Scan for the cell matching the given text and deliver its [x, y] coordinate at center. 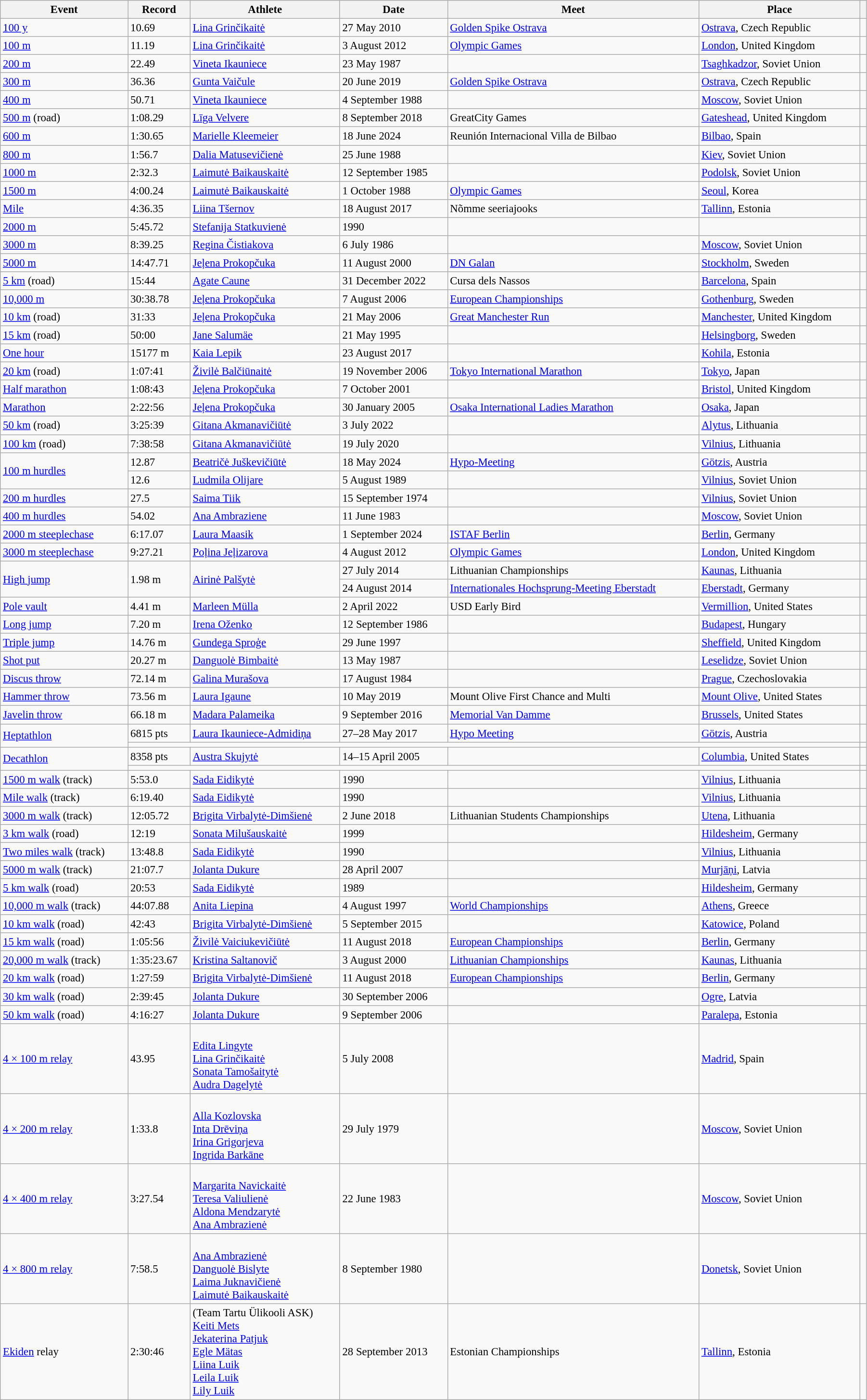
12.87 [159, 462]
Anita Liepina [265, 906]
31 December 2022 [394, 281]
Donetsk, Soviet Union [779, 1269]
Record [159, 10]
50.71 [159, 100]
Airinė Palšytė [265, 579]
8 September 2018 [394, 118]
4:00.24 [159, 191]
27.5 [159, 498]
Danguolė Bimbaitė [265, 661]
3000 m walk (track) [64, 815]
Reunión Internacional Villa de Bilbao [574, 136]
Saima Tiik [265, 498]
13:48.8 [159, 852]
Dalia Matusevičienė [265, 154]
Margarita NavickaitėTeresa ValiulienėAldona MendzarytėAna Ambrazienė [265, 1199]
12 September 1985 [394, 172]
Gundega Sproģe [265, 643]
Gothenburg, Sweden [779, 299]
15 km walk (road) [64, 942]
10 km walk (road) [64, 924]
7 October 2001 [394, 389]
7 August 2006 [394, 299]
Hypo Meeting [574, 733]
12 September 1986 [394, 624]
44:07.88 [159, 906]
Ana Ambraziene [265, 516]
50 km (road) [64, 426]
USD Early Bird [574, 607]
World Championships [574, 906]
9:27.21 [159, 552]
Laura Maasik [265, 534]
Discus throw [64, 679]
Ogre, Latvia [779, 996]
7:58.5 [159, 1269]
3 August 2012 [394, 46]
7:38:58 [159, 444]
1:56.7 [159, 154]
Edita LingyteLina GrinčikaitėSonata TamošaitytėAudra Dagelytė [265, 1058]
66.18 m [159, 715]
6 July 1986 [394, 245]
Sonata Milušauskaitė [265, 834]
21:07.7 [159, 870]
54.02 [159, 516]
Mount Olive, United States [779, 697]
6:17.07 [159, 534]
20.27 m [159, 661]
5 August 1989 [394, 480]
19 November 2006 [394, 371]
5 km walk (road) [64, 888]
8 September 1980 [394, 1269]
4.41 m [159, 607]
4 × 800 m relay [64, 1269]
100 y [64, 28]
5 July 2008 [394, 1058]
Manchester, United Kingdom [779, 317]
Irena Oženko [265, 624]
Gunta Vaičule [265, 82]
Alla KozlovskaInta DrēviņaIrina GrigorjevaIngrida Barkāne [265, 1129]
Decathlon [64, 759]
4:36.35 [159, 208]
Madrid, Spain [779, 1058]
5:53.0 [159, 779]
Two miles walk (track) [64, 852]
15 km (road) [64, 335]
50:00 [159, 335]
4 × 100 m relay [64, 1058]
28 April 2007 [394, 870]
800 m [64, 154]
14.76 m [159, 643]
Kiev, Soviet Union [779, 154]
2:30:46 [159, 1352]
Budapest, Hungary [779, 624]
Murjāņi, Latvia [779, 870]
5000 m [64, 263]
Ludmila Olijare [265, 480]
23 August 2017 [394, 353]
20 km (road) [64, 371]
ISTAF Berlin [574, 534]
Regina Čistiakova [265, 245]
2:22:56 [159, 407]
6815 pts [159, 733]
15:44 [159, 281]
3 km walk (road) [64, 834]
Nõmme seeriajooks [574, 208]
Utena, Lithuania [779, 815]
1:27:59 [159, 979]
Hammer throw [64, 697]
13 May 1987 [394, 661]
10,000 m [64, 299]
1:05:56 [159, 942]
Internationales Hochsprung-Meeting Eberstadt [574, 588]
2:32.3 [159, 172]
1.98 m [159, 579]
Stockholm, Sweden [779, 263]
Date [394, 10]
Kristina Saltanovič [265, 960]
Paralepa, Estonia [779, 1015]
73.56 m [159, 697]
1:07:41 [159, 371]
12.6 [159, 480]
22 June 1983 [394, 1199]
Place [779, 10]
Galina Murašova [265, 679]
20 June 2019 [394, 82]
Tsaghkadzor, Soviet Union [779, 64]
30 km walk (road) [64, 996]
15177 m [159, 353]
11 June 1983 [394, 516]
Tokyo International Marathon [574, 371]
Madara Palameika [265, 715]
Jane Salumäe [265, 335]
Prague, Czechoslovakia [779, 679]
Javelin throw [64, 715]
8358 pts [159, 756]
Podolsk, Soviet Union [779, 172]
Stefanija Statkuvienė [265, 227]
300 m [64, 82]
9 September 2006 [394, 1015]
Laura Igaune [265, 697]
18 June 2024 [394, 136]
Osaka International Ladies Marathon [574, 407]
2 April 2022 [394, 607]
Mount Olive First Chance and Multi [574, 697]
Gateshead, United Kingdom [779, 118]
Meet [574, 10]
50 km walk (road) [64, 1015]
18 August 2017 [394, 208]
Bilbao, Spain [779, 136]
400 m hurdles [64, 516]
5 September 2015 [394, 924]
Kohila, Estonia [779, 353]
4 × 400 m relay [64, 1199]
Austra Skujytė [265, 756]
500 m (road) [64, 118]
Estonian Championships [574, 1352]
Marathon [64, 407]
31:33 [159, 317]
4 September 1988 [394, 100]
29 July 1979 [394, 1129]
100 m [64, 46]
22.49 [159, 64]
15 September 1974 [394, 498]
1:30.65 [159, 136]
Bristol, United Kingdom [779, 389]
3:25:39 [159, 426]
27 July 2014 [394, 570]
1:33.8 [159, 1129]
28 September 2013 [394, 1352]
10.69 [159, 28]
Tokyo, Japan [779, 371]
43.95 [159, 1058]
600 m [64, 136]
Long jump [64, 624]
10,000 m walk (track) [64, 906]
1989 [394, 888]
Ekiden relay [64, 1352]
21 May 2006 [394, 317]
Columbia, United States [779, 756]
Cursa dels Nassos [574, 281]
24 August 2014 [394, 588]
20 km walk (road) [64, 979]
1999 [394, 834]
1500 m walk (track) [64, 779]
1500 m [64, 191]
23 May 1987 [394, 64]
Sheffield, United Kingdom [779, 643]
27 May 2010 [394, 28]
18 May 2024 [394, 462]
5000 m walk (track) [64, 870]
DN Galan [574, 263]
Liina Tšernov [265, 208]
Vermillion, United States [779, 607]
2000 m [64, 227]
14:47.71 [159, 263]
4 × 200 m relay [64, 1129]
Katowice, Poland [779, 924]
200 m [64, 64]
Ana AmbrazienėDanguolė BislyteLaima JuknavičienėLaimutė Baikauskaitė [265, 1269]
Half marathon [64, 389]
100 m hurdles [64, 471]
Mile walk (track) [64, 798]
4 August 1997 [394, 906]
Shot put [64, 661]
30 January 2005 [394, 407]
20,000 m walk (track) [64, 960]
4 August 2012 [394, 552]
400 m [64, 100]
42:43 [159, 924]
12:05.72 [159, 815]
4:16:27 [159, 1015]
Mile [64, 208]
Alytus, Lithuania [779, 426]
10 km (road) [64, 317]
Athens, Greece [779, 906]
6:19.40 [159, 798]
1:35:23.67 [159, 960]
Marielle Kleemeier [265, 136]
Event [64, 10]
3 July 2022 [394, 426]
Seoul, Korea [779, 191]
21 May 1995 [394, 335]
20:53 [159, 888]
5 km (road) [64, 281]
3:27.54 [159, 1199]
Triple jump [64, 643]
1:08:43 [159, 389]
100 km (road) [64, 444]
Laura Ikauniece-Admidiņa [265, 733]
1000 m [64, 172]
7.20 m [159, 624]
GreatCity Games [574, 118]
High jump [64, 579]
8:39.25 [159, 245]
Pole vault [64, 607]
Barcelona, Spain [779, 281]
Kaia Lepik [265, 353]
Eberstadt, Germany [779, 588]
9 September 2016 [394, 715]
3000 m steeplechase [64, 552]
Osaka, Japan [779, 407]
72.14 m [159, 679]
2:39:45 [159, 996]
Leselidze, Soviet Union [779, 661]
12:19 [159, 834]
30:38.78 [159, 299]
36.36 [159, 82]
27–28 May 2017 [394, 733]
3000 m [64, 245]
Heptathlon [64, 736]
Brussels, United States [779, 715]
Helsingborg, Sweden [779, 335]
19 July 2020 [394, 444]
Poļina Jeļizarova [265, 552]
Hypo-Meeting [574, 462]
(Team Tartu Ülikooli ASK)Keiti MetsJekaterina PatjukEgle MätasLiina LuikLeila LuikLily Luik [265, 1352]
Živilė Balčiūnaitė [265, 371]
5:45.72 [159, 227]
Memorial Van Damme [574, 715]
2000 m steeplechase [64, 534]
Athlete [265, 10]
Līga Velvere [265, 118]
10 May 2019 [394, 697]
17 August 1984 [394, 679]
200 m hurdles [64, 498]
25 June 1988 [394, 154]
1:08.29 [159, 118]
Agate Caune [265, 281]
11 August 2000 [394, 263]
1 September 2024 [394, 534]
One hour [64, 353]
Marleen Mülla [265, 607]
1 October 1988 [394, 191]
30 September 2006 [394, 996]
Živilė Vaiciukevičiūtė [265, 942]
11.19 [159, 46]
2 June 2018 [394, 815]
Lithuanian Students Championships [574, 815]
29 June 1997 [394, 643]
3 August 2000 [394, 960]
14–15 April 2005 [394, 756]
Beatričė Juškevičiūtė [265, 462]
Great Manchester Run [574, 317]
